Find where the given text appears and provide that cell's center as [x, y] coordinate. 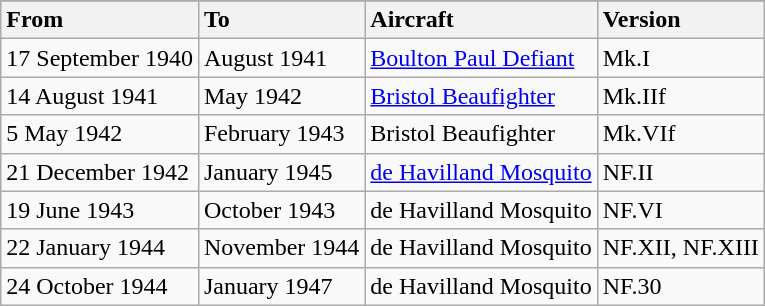
Mk.I [680, 58]
21 December 1942 [100, 172]
24 October 1944 [100, 286]
May 1942 [281, 96]
Boulton Paul Defiant [481, 58]
17 September 1940 [100, 58]
Version [680, 20]
Aircraft [481, 20]
From [100, 20]
NF.XII, NF.XIII [680, 248]
February 1943 [281, 134]
14 August 1941 [100, 96]
To [281, 20]
January 1947 [281, 286]
NF.30 [680, 286]
August 1941 [281, 58]
October 1943 [281, 210]
NF.II [680, 172]
January 1945 [281, 172]
NF.VI [680, 210]
November 1944 [281, 248]
Mk.IIf [680, 96]
5 May 1942 [100, 134]
Mk.VIf [680, 134]
19 June 1943 [100, 210]
22 January 1944 [100, 248]
